Determine the [x, y] coordinate at the center of the cell enclosing the given text.  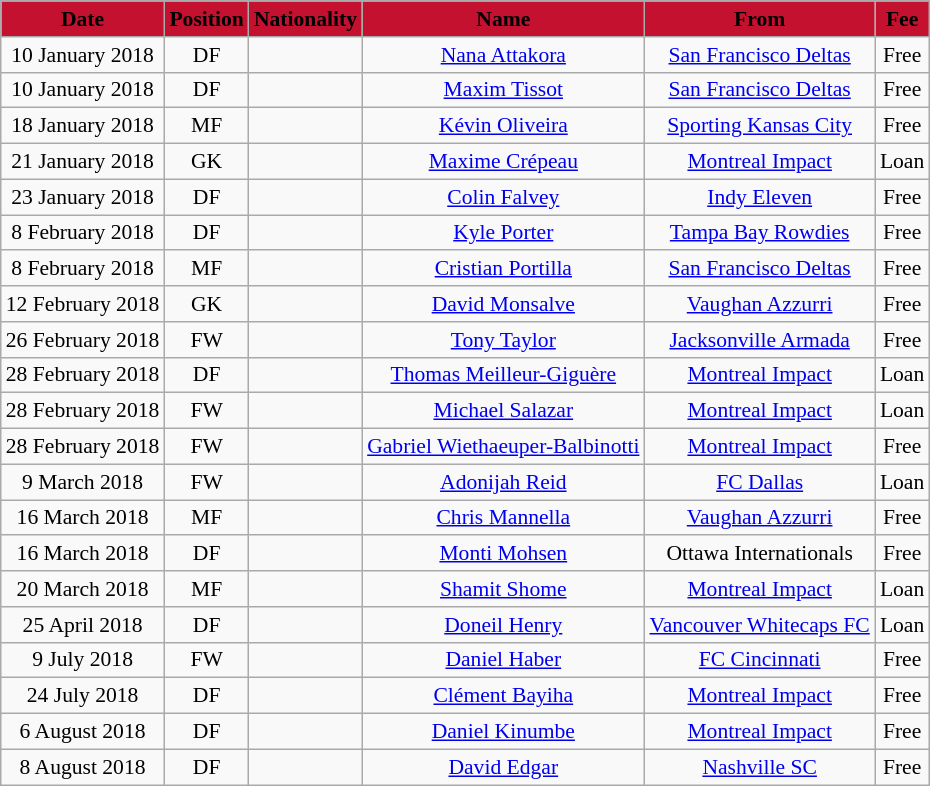
Daniel Haber [503, 660]
Tony Taylor [503, 340]
12 February 2018 [83, 304]
21 January 2018 [83, 162]
Clément Bayiha [503, 696]
Maxime Crépeau [503, 162]
Fee [902, 19]
Kévin Oliveira [503, 126]
David Monsalve [503, 304]
Nashville SC [759, 767]
Monti Mohsen [503, 554]
Daniel Kinumbe [503, 732]
Maxim Tissot [503, 90]
8 August 2018 [83, 767]
Adonijah Reid [503, 482]
Gabriel Wiethaeuper-Balbinotti [503, 447]
26 February 2018 [83, 340]
Cristian Portilla [503, 269]
Name [503, 19]
FC Dallas [759, 482]
25 April 2018 [83, 625]
Tampa Bay Rowdies [759, 233]
23 January 2018 [83, 197]
Shamit Shome [503, 589]
Sporting Kansas City [759, 126]
6 August 2018 [83, 732]
FC Cincinnati [759, 660]
Date [83, 19]
Ottawa Internationals [759, 554]
Nationality [306, 19]
20 March 2018 [83, 589]
9 March 2018 [83, 482]
Colin Falvey [503, 197]
Thomas Meilleur-Giguère [503, 375]
Vancouver Whitecaps FC [759, 625]
Michael Salazar [503, 411]
Kyle Porter [503, 233]
Doneil Henry [503, 625]
Chris Mannella [503, 518]
Position [206, 19]
Nana Attakora [503, 55]
18 January 2018 [83, 126]
9 July 2018 [83, 660]
Jacksonville Armada [759, 340]
24 July 2018 [83, 696]
David Edgar [503, 767]
From [759, 19]
Indy Eleven [759, 197]
